Find where the given text appears and provide that cell's center as [x, y] coordinate. 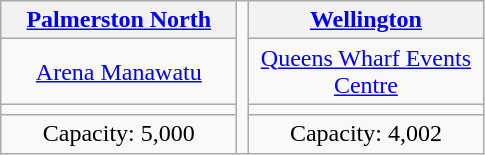
Wellington [366, 20]
Capacity: 5,000 [119, 134]
Palmerston North [119, 20]
Queens Wharf Events Centre [366, 72]
Arena Manawatu [119, 72]
Capacity: 4,002 [366, 134]
